For the text-containing cell, return its midpoint in [X, Y] coordinate format. 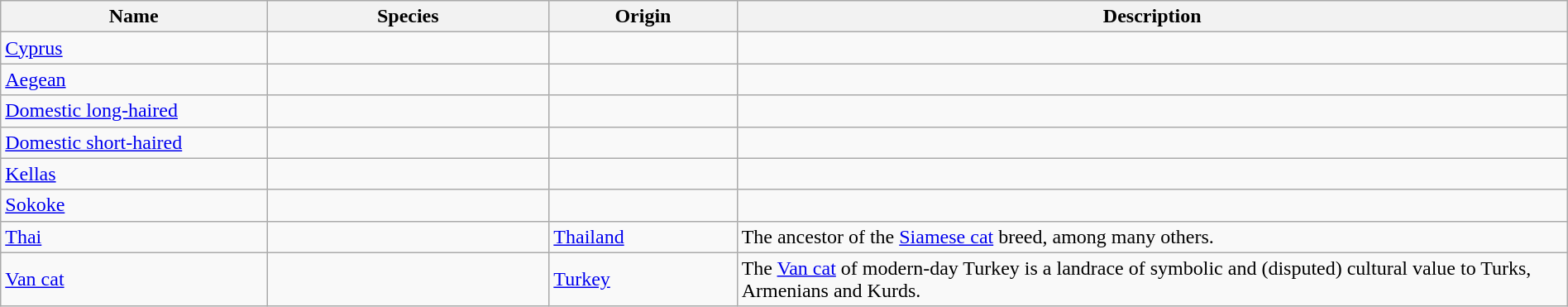
Sokoke [134, 205]
The Van cat of modern-day Turkey is a landrace of symbolic and (disputed) cultural value to Turks, Armenians and Kurds. [1152, 280]
Thai [134, 237]
Kellas [134, 174]
Origin [643, 17]
Name [134, 17]
Domestic long-haired [134, 111]
Thailand [643, 237]
Van cat [134, 280]
Domestic short-haired [134, 142]
Turkey [643, 280]
Description [1152, 17]
Species [409, 17]
The ancestor of the Siamese cat breed, among many others. [1152, 237]
Cyprus [134, 48]
Aegean [134, 79]
